Scan for the cell matching the given text and deliver its (x, y) coordinate at center. 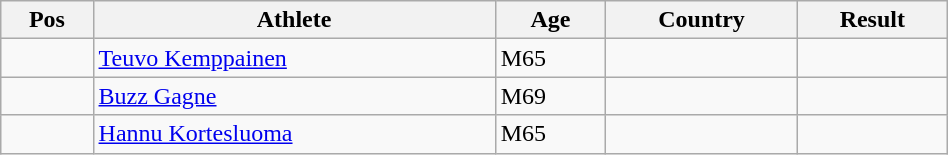
Pos (47, 20)
Country (702, 20)
Teuvo Kemppainen (294, 58)
Result (872, 20)
Buzz Gagne (294, 96)
Athlete (294, 20)
Hannu Kortesluoma (294, 134)
Age (550, 20)
M69 (550, 96)
